Capture the cell that displays the provided text and extract its [X, Y] central coordinate. 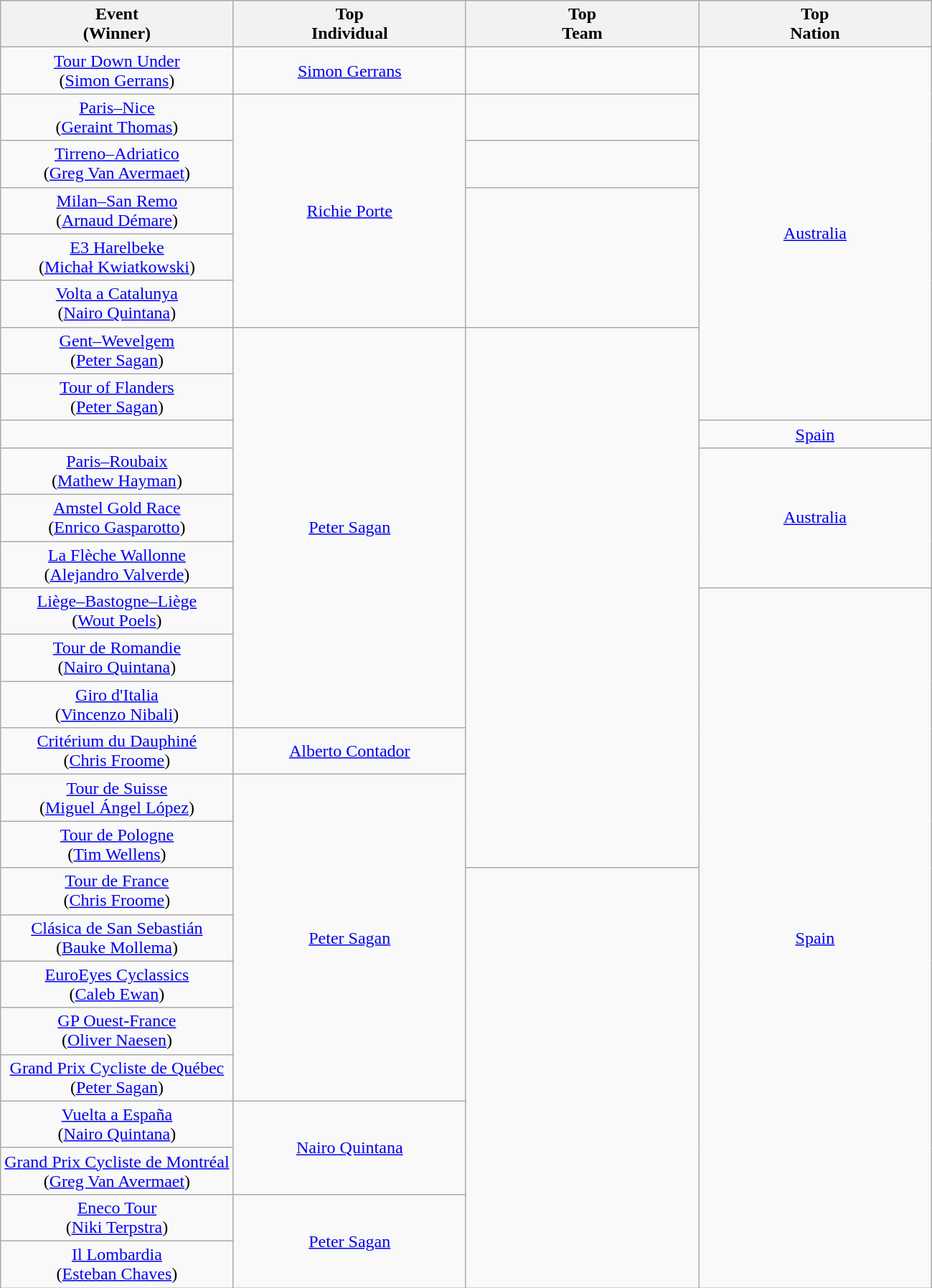
Critérium du Dauphiné(Chris Froome) [117, 752]
Richie Porte [349, 211]
TopNation [815, 24]
Grand Prix Cycliste de Québec(Peter Sagan) [117, 1077]
Tour de France(Chris Froome) [117, 891]
Il Lombardia(Esteban Chaves) [117, 1264]
GP Ouest-France(Oliver Naesen) [117, 1031]
Paris–Nice(Geraint Thomas) [117, 118]
Tour de Romandie(Nairo Quintana) [117, 658]
EuroEyes Cyclassics(Caleb Ewan) [117, 984]
Tour de Suisse(Miguel Ángel López) [117, 797]
TopIndividual [349, 24]
Amstel Gold Race(Enrico Gasparotto) [117, 518]
Simon Gerrans [349, 70]
Nairo Quintana [349, 1147]
Eneco Tour(Niki Terpstra) [117, 1218]
Clásica de San Sebastián(Bauke Mollema) [117, 938]
Tour Down Under(Simon Gerrans) [117, 70]
Tour of Flanders(Peter Sagan) [117, 397]
Vuelta a España(Nairo Quintana) [117, 1124]
Giro d'Italia(Vincenzo Nibali) [117, 704]
Volta a Catalunya(Nairo Quintana) [117, 304]
La Flèche Wallonne(Alejandro Valverde) [117, 564]
Milan–San Remo(Arnaud Démare) [117, 211]
Liège–Bastogne–Liège(Wout Poels) [117, 611]
E3 Harelbeke(Michał Kwiatkowski) [117, 257]
Alberto Contador [349, 752]
Gent–Wevelgem(Peter Sagan) [117, 350]
TopTeam [582, 24]
Event(Winner) [117, 24]
Grand Prix Cycliste de Montréal(Greg Van Avermaet) [117, 1170]
Tour de Pologne(Tim Wellens) [117, 845]
Tirreno–Adriatico(Greg Van Avermaet) [117, 164]
Paris–Roubaix(Mathew Hayman) [117, 470]
